Scan for the cell matching the given text and deliver its (x, y) coordinate at center. 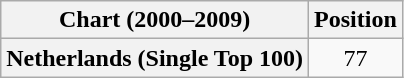
Netherlands (Single Top 100) (155, 58)
Position (356, 20)
77 (356, 58)
Chart (2000–2009) (155, 20)
